Pinpoint the cell where the given text exists, returning its [x, y] midpoint coordinate. 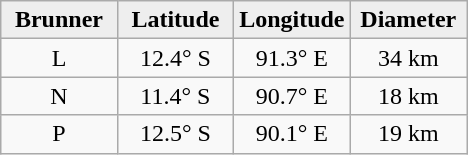
12.5° S [175, 134]
Latitude [175, 20]
12.4° S [175, 58]
91.3° E [292, 58]
90.1° E [292, 134]
L [59, 58]
11.4° S [175, 96]
Diameter [408, 20]
P [59, 134]
34 km [408, 58]
90.7° E [292, 96]
Brunner [59, 20]
N [59, 96]
19 km [408, 134]
18 km [408, 96]
Longitude [292, 20]
